Scan for the cell matching the given text and deliver its [X, Y] coordinate at center. 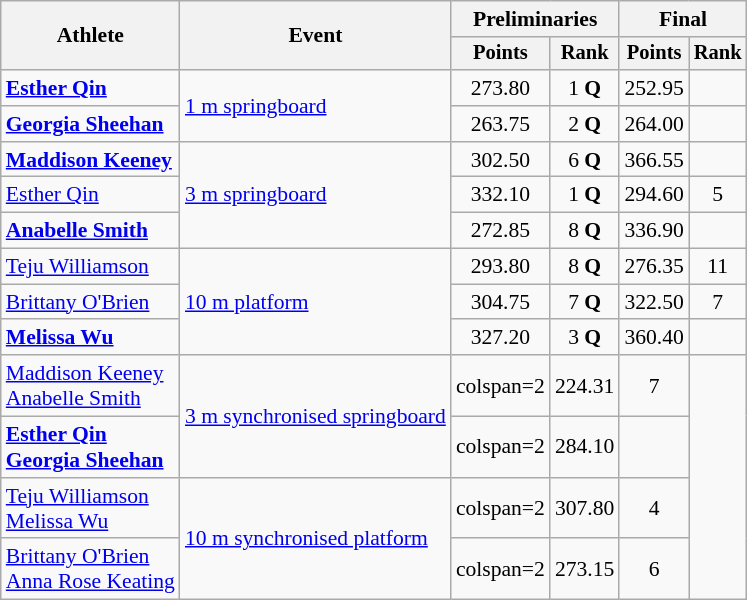
263.75 [500, 124]
10 m synchronised platform [316, 539]
Maddison KeeneyAnabelle Smith [90, 386]
Anabelle Smith [90, 231]
327.20 [500, 338]
322.50 [654, 302]
272.85 [500, 231]
Maddison Keeney [90, 160]
Preliminaries [536, 19]
360.40 [654, 338]
273.15 [584, 570]
284.10 [584, 448]
Teju WilliamsonMelissa Wu [90, 508]
Esther QinGeorgia Sheehan [90, 448]
11 [718, 267]
3 m springboard [316, 196]
2 Q [584, 124]
332.10 [500, 195]
1 m springboard [316, 106]
276.35 [654, 267]
366.55 [654, 160]
Event [316, 36]
307.80 [584, 508]
264.00 [654, 124]
Teju Williamson [90, 267]
293.80 [500, 267]
Final [682, 19]
7 Q [584, 302]
5 [718, 195]
224.31 [584, 386]
Brittany O'Brien [90, 302]
3 Q [584, 338]
4 [654, 508]
Athlete [90, 36]
6 Q [584, 160]
302.50 [500, 160]
10 m platform [316, 302]
304.75 [500, 302]
3 m synchronised springboard [316, 416]
294.60 [654, 195]
336.90 [654, 231]
273.80 [500, 88]
Georgia Sheehan [90, 124]
6 [654, 570]
Melissa Wu [90, 338]
Brittany O'Brien Anna Rose Keating [90, 570]
252.95 [654, 88]
